Detect which cell encompasses the target text, then output its [X, Y] center coordinate. 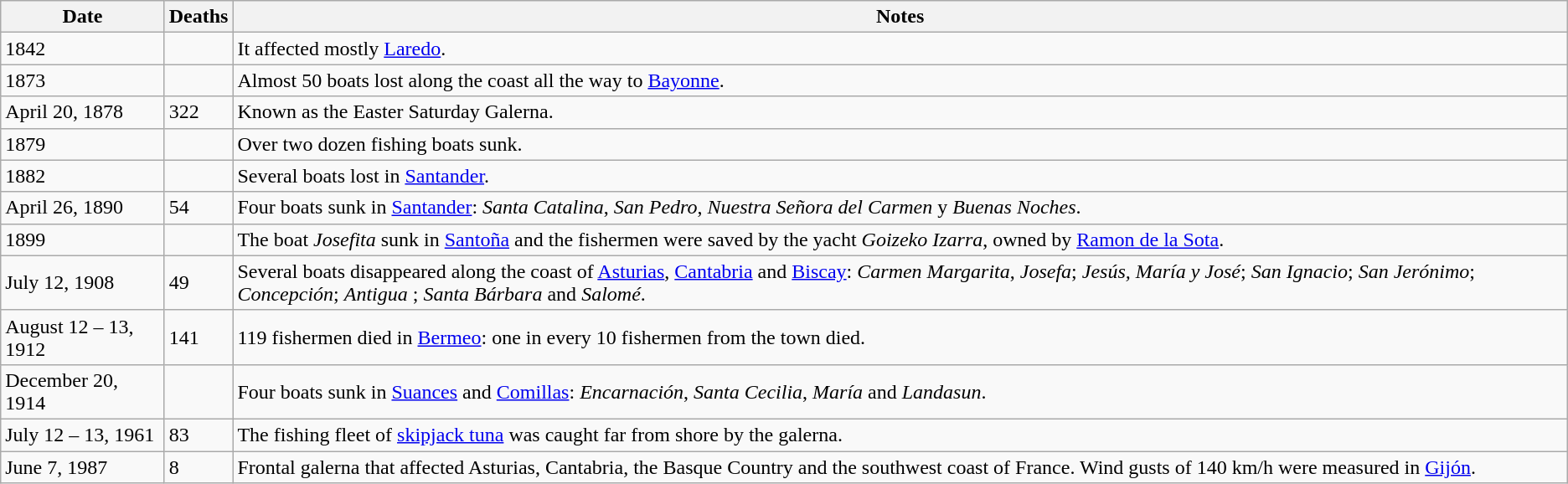
August 12 – 13, 1912 [82, 337]
Four boats sunk in Santander: Santa Catalina, San Pedro, Nuestra Señora del Carmen y Buenas Noches. [900, 208]
83 [199, 435]
49 [199, 283]
April 20, 1878 [82, 112]
June 7, 1987 [82, 466]
Deaths [199, 17]
July 12 – 13, 1961 [82, 435]
It affected mostly Laredo. [900, 49]
April 26, 1890 [82, 208]
The fishing fleet of skipjack tuna was caught far from shore by the galerna. [900, 435]
119 fishermen died in Bermeo: one in every 10 fishermen from the town died. [900, 337]
The boat Josefita sunk in Santoña and the fishermen were saved by the yacht Goizeko Izarra, owned by Ramon de la Sota. [900, 239]
Known as the Easter Saturday Galerna. [900, 112]
322 [199, 112]
Date [82, 17]
Almost 50 boats lost along the coast all the way to Bayonne. [900, 80]
Several boats lost in Santander. [900, 176]
1879 [82, 144]
54 [199, 208]
1899 [82, 239]
1882 [82, 176]
141 [199, 337]
1842 [82, 49]
Four boats sunk in Suances and Comillas: Encarnación, Santa Cecilia, María and Landasun. [900, 392]
1873 [82, 80]
Notes [900, 17]
Over two dozen fishing boats sunk. [900, 144]
8 [199, 466]
December 20, 1914 [82, 392]
July 12, 1908 [82, 283]
